Scan for the cell matching the given text and deliver its [x, y] coordinate at center. 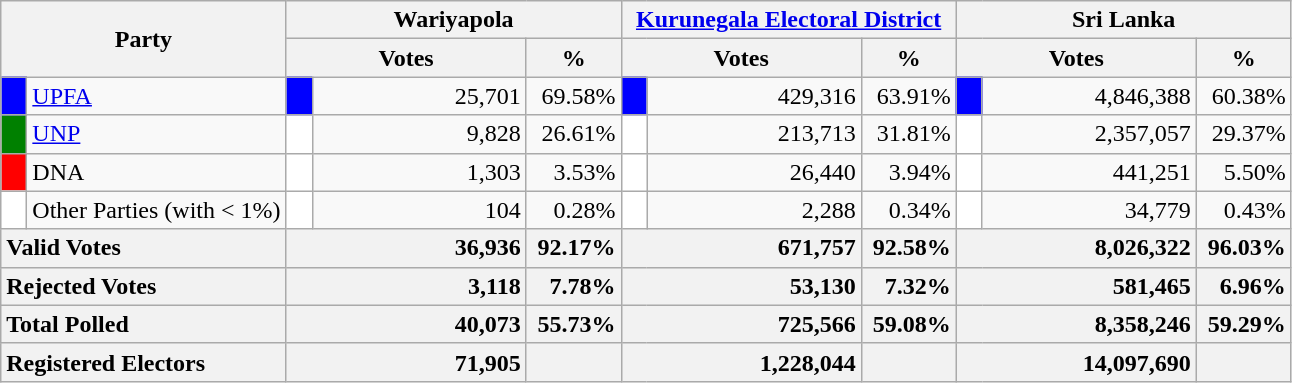
34,779 [1089, 210]
25,701 [419, 96]
26,440 [754, 172]
UPFA [156, 96]
8,358,246 [1076, 324]
92.58% [908, 248]
59.08% [908, 324]
31.81% [908, 134]
55.73% [574, 324]
Sri Lanka [1124, 20]
Valid Votes [144, 248]
Other Parties (with < 1%) [156, 210]
429,316 [754, 96]
3,118 [406, 286]
8,026,322 [1076, 248]
9,828 [419, 134]
2,357,057 [1089, 134]
UNP [156, 134]
3.53% [574, 172]
Registered Electors [144, 362]
DNA [156, 172]
14,097,690 [1076, 362]
1,303 [419, 172]
Kurunegala Electoral District [788, 20]
6.96% [1244, 286]
29.37% [1244, 134]
1,228,044 [741, 362]
0.43% [1244, 210]
Rejected Votes [144, 286]
60.38% [1244, 96]
4,846,388 [1089, 96]
Party [144, 39]
71,905 [406, 362]
7.78% [574, 286]
59.29% [1244, 324]
92.17% [574, 248]
40,073 [406, 324]
0.28% [574, 210]
36,936 [406, 248]
3.94% [908, 172]
Total Polled [144, 324]
2,288 [754, 210]
53,130 [741, 286]
213,713 [754, 134]
104 [419, 210]
5.50% [1244, 172]
69.58% [574, 96]
63.91% [908, 96]
7.32% [908, 286]
Wariyapola [454, 20]
725,566 [741, 324]
441,251 [1089, 172]
581,465 [1076, 286]
26.61% [574, 134]
96.03% [1244, 248]
671,757 [741, 248]
0.34% [908, 210]
